Detect which cell encompasses the target text, then output its [X, Y] center coordinate. 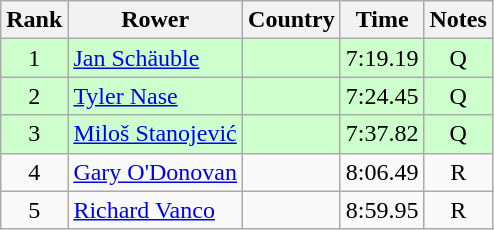
7:19.19 [382, 58]
Notes [458, 20]
Rower [156, 20]
8:06.49 [382, 172]
Rank [34, 20]
Country [292, 20]
Time [382, 20]
4 [34, 172]
7:24.45 [382, 96]
3 [34, 134]
Miloš Stanojević [156, 134]
Jan Schäuble [156, 58]
1 [34, 58]
Tyler Nase [156, 96]
7:37.82 [382, 134]
Richard Vanco [156, 210]
5 [34, 210]
8:59.95 [382, 210]
Gary O'Donovan [156, 172]
2 [34, 96]
